From the cell containing the given text, extract its center point as (X, Y) coordinate. 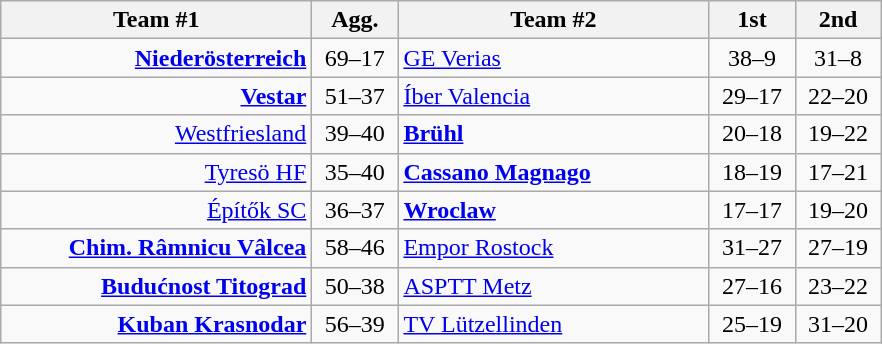
58–46 (355, 248)
69–17 (355, 58)
18–19 (752, 172)
Budućnost Titograd (156, 286)
23–22 (838, 286)
35–40 (355, 172)
39–40 (355, 134)
29–17 (752, 96)
27–16 (752, 286)
Vestar (156, 96)
20–18 (752, 134)
51–37 (355, 96)
56–39 (355, 324)
Wroclaw (554, 210)
22–20 (838, 96)
Chim. Râmnicu Vâlcea (156, 248)
GE Verias (554, 58)
Építők SC (156, 210)
1st (752, 20)
Cassano Magnago (554, 172)
Team #1 (156, 20)
31–20 (838, 324)
Íber Valencia (554, 96)
36–37 (355, 210)
31–27 (752, 248)
ASPTT Metz (554, 286)
2nd (838, 20)
50–38 (355, 286)
38–9 (752, 58)
Niederösterreich (156, 58)
Westfriesland (156, 134)
25–19 (752, 324)
TV Lützellinden (554, 324)
Brühl (554, 134)
27–19 (838, 248)
Kuban Krasnodar (156, 324)
Empor Rostock (554, 248)
17–21 (838, 172)
19–20 (838, 210)
Team #2 (554, 20)
17–17 (752, 210)
Agg. (355, 20)
Tyresö HF (156, 172)
19–22 (838, 134)
31–8 (838, 58)
